Locate the cell with the specified text and output its [x, y] center coordinate. 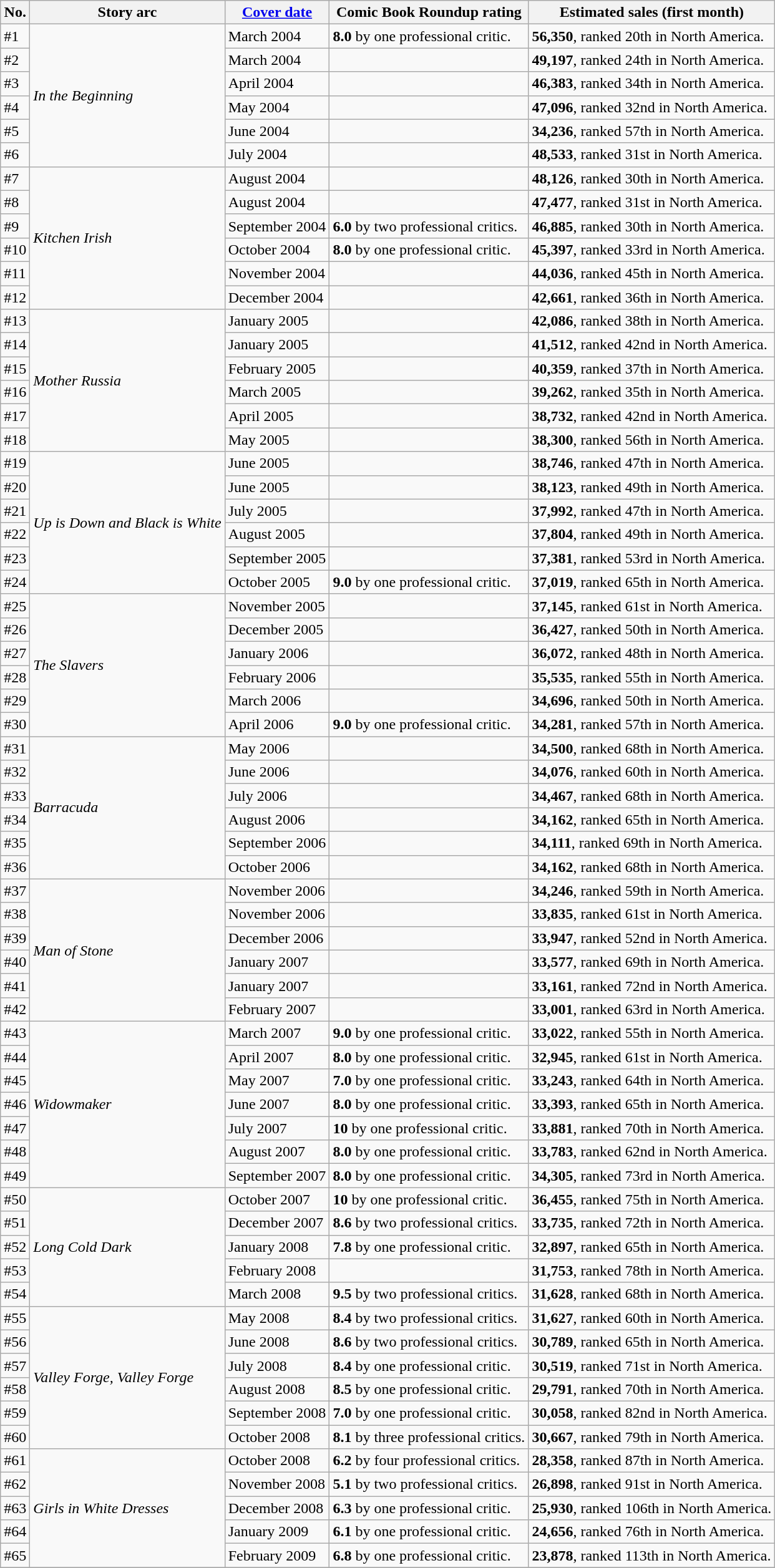
28,358, ranked 87th in North America. [651, 1461]
23,878, ranked 113th in North America. [651, 1556]
February 2006 [277, 677]
38,123, ranked 49th in North America. [651, 487]
#56 [15, 1342]
#15 [15, 369]
#48 [15, 1152]
Man of Stone [127, 950]
December 2004 [277, 298]
August 2007 [277, 1152]
Story arc [127, 12]
July 2004 [277, 155]
32,897, ranked 65th in North America. [651, 1247]
7.8 by one professional critic. [429, 1247]
March 2007 [277, 1033]
The Slavers [127, 665]
July 2007 [277, 1128]
#61 [15, 1461]
No. [15, 12]
8.1 by three professional critics. [429, 1436]
34,162, ranked 65th in North America. [651, 820]
#47 [15, 1128]
30,667, ranked 79th in North America. [651, 1436]
April 2006 [277, 725]
34,076, ranked 60th in North America. [651, 772]
#63 [15, 1508]
July 2008 [277, 1365]
#38 [15, 914]
34,236, ranked 57th in North America. [651, 131]
January 2008 [277, 1247]
September 2006 [277, 843]
December 2007 [277, 1223]
5.1 by two professional critics. [429, 1484]
February 2009 [277, 1556]
25,930, ranked 106th in North America. [651, 1508]
#1 [15, 36]
38,300, ranked 56th in North America. [651, 440]
26,898, ranked 91st in North America. [651, 1484]
September 2008 [277, 1413]
#58 [15, 1389]
48,533, ranked 31st in North America. [651, 155]
#5 [15, 131]
October 2006 [277, 867]
#42 [15, 1009]
#41 [15, 985]
#30 [15, 725]
November 2008 [277, 1484]
January 2009 [277, 1532]
38,746, ranked 47th in North America. [651, 463]
#3 [15, 84]
November 2005 [277, 606]
#14 [15, 345]
August 2008 [277, 1389]
Comic Book Roundup rating [429, 12]
Cover date [277, 12]
#57 [15, 1365]
#33 [15, 796]
#55 [15, 1318]
#51 [15, 1223]
#4 [15, 107]
6.8 by one professional critic. [429, 1556]
#36 [15, 867]
32,945, ranked 61st in North America. [651, 1057]
#12 [15, 298]
May 2008 [277, 1318]
34,246, ranked 59th in North America. [651, 891]
#2 [15, 60]
#29 [15, 701]
#25 [15, 606]
Long Cold Dark [127, 1247]
#23 [15, 558]
October 2004 [277, 249]
38,732, ranked 42nd in North America. [651, 416]
33,243, ranked 64th in North America. [651, 1081]
#54 [15, 1294]
#34 [15, 820]
31,628, ranked 68th in North America. [651, 1294]
#59 [15, 1413]
June 2008 [277, 1342]
#45 [15, 1081]
September 2005 [277, 558]
36,072, ranked 48th in North America. [651, 653]
31,627, ranked 60th in North America. [651, 1318]
October 2005 [277, 582]
March 2005 [277, 392]
#6 [15, 155]
49,197, ranked 24th in North America. [651, 60]
34,696, ranked 50th in North America. [651, 701]
44,036, ranked 45th in North America. [651, 273]
46,885, ranked 30th in North America. [651, 226]
#27 [15, 653]
July 2006 [277, 796]
24,656, ranked 76th in North America. [651, 1532]
#49 [15, 1176]
#43 [15, 1033]
#11 [15, 273]
33,835, ranked 61st in North America. [651, 914]
6.2 by four professional critics. [429, 1461]
#20 [15, 487]
#52 [15, 1247]
Estimated sales (first month) [651, 12]
36,455, ranked 75th in North America. [651, 1199]
#22 [15, 535]
#44 [15, 1057]
May 2007 [277, 1081]
#50 [15, 1199]
37,804, ranked 49th in North America. [651, 535]
#28 [15, 677]
8.4 by two professional critics. [429, 1318]
March 2008 [277, 1294]
34,500, ranked 68th in North America. [651, 748]
34,162, ranked 68th in North America. [651, 867]
Barracuda [127, 808]
#32 [15, 772]
33,022, ranked 55th in North America. [651, 1033]
February 2007 [277, 1009]
December 2008 [277, 1508]
#9 [15, 226]
#53 [15, 1270]
#39 [15, 938]
34,111, ranked 69th in North America. [651, 843]
6.1 by one professional critic. [429, 1532]
42,086, ranked 38th in North America. [651, 321]
October 2007 [277, 1199]
34,305, ranked 73rd in North America. [651, 1176]
33,881, ranked 70th in North America. [651, 1128]
May 2004 [277, 107]
#64 [15, 1532]
#19 [15, 463]
45,397, ranked 33rd in North America. [651, 249]
December 2005 [277, 629]
April 2007 [277, 1057]
#37 [15, 891]
#10 [15, 249]
29,791, ranked 70th in North America. [651, 1389]
33,783, ranked 62nd in North America. [651, 1152]
#46 [15, 1105]
Up is Down and Black is White [127, 523]
Valley Forge, Valley Forge [127, 1377]
#8 [15, 202]
8.5 by one professional critic. [429, 1389]
Widowmaker [127, 1104]
#35 [15, 843]
#60 [15, 1436]
30,058, ranked 82nd in North America. [651, 1413]
#26 [15, 629]
33,161, ranked 72nd in North America. [651, 985]
37,019, ranked 65th in North America. [651, 582]
February 2008 [277, 1270]
Girls in White Dresses [127, 1508]
33,947, ranked 52nd in North America. [651, 938]
#65 [15, 1556]
40,359, ranked 37th in North America. [651, 369]
37,992, ranked 47th in North America. [651, 511]
In the Beginning [127, 95]
April 2004 [277, 84]
#31 [15, 748]
Mother Russia [127, 380]
37,381, ranked 53rd in North America. [651, 558]
#21 [15, 511]
41,512, ranked 42nd in North America. [651, 345]
#16 [15, 392]
33,577, ranked 69th in North America. [651, 962]
#18 [15, 440]
#24 [15, 582]
June 2004 [277, 131]
August 2005 [277, 535]
30,519, ranked 71st in North America. [651, 1365]
33,001, ranked 63rd in North America. [651, 1009]
31,753, ranked 78th in North America. [651, 1270]
8.4 by one professional critic. [429, 1365]
#7 [15, 178]
August 2006 [277, 820]
35,535, ranked 55th in North America. [651, 677]
September 2004 [277, 226]
#13 [15, 321]
6.0 by two professional critics. [429, 226]
November 2004 [277, 273]
#40 [15, 962]
47,477, ranked 31st in North America. [651, 202]
56,350, ranked 20th in North America. [651, 36]
January 2006 [277, 653]
37,145, ranked 61st in North America. [651, 606]
April 2005 [277, 416]
February 2005 [277, 369]
May 2005 [277, 440]
39,262, ranked 35th in North America. [651, 392]
May 2006 [277, 748]
47,096, ranked 32nd in North America. [651, 107]
30,789, ranked 65th in North America. [651, 1342]
Kitchen Irish [127, 238]
9.5 by two professional critics. [429, 1294]
36,427, ranked 50th in North America. [651, 629]
#62 [15, 1484]
33,735, ranked 72th in North America. [651, 1223]
March 2006 [277, 701]
6.3 by one professional critic. [429, 1508]
46,383, ranked 34th in North America. [651, 84]
42,661, ranked 36th in North America. [651, 298]
33,393, ranked 65th in North America. [651, 1105]
#17 [15, 416]
June 2006 [277, 772]
48,126, ranked 30th in North America. [651, 178]
July 2005 [277, 511]
December 2006 [277, 938]
September 2007 [277, 1176]
34,281, ranked 57th in North America. [651, 725]
34,467, ranked 68th in North America. [651, 796]
June 2007 [277, 1105]
